Return the (X, Y) coordinate for the center point of the cell that contains the specified text.  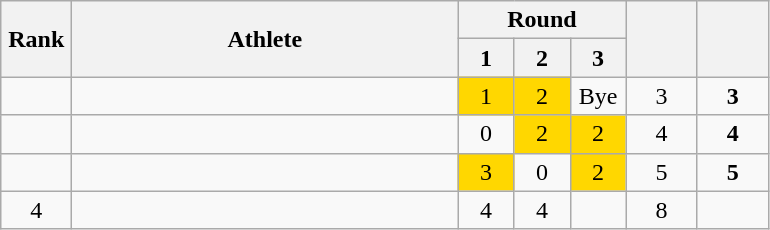
8 (662, 210)
Bye (598, 96)
Athlete (265, 39)
Rank (36, 39)
Round (542, 20)
